Locate the cell with the specified text and output its [X, Y] center coordinate. 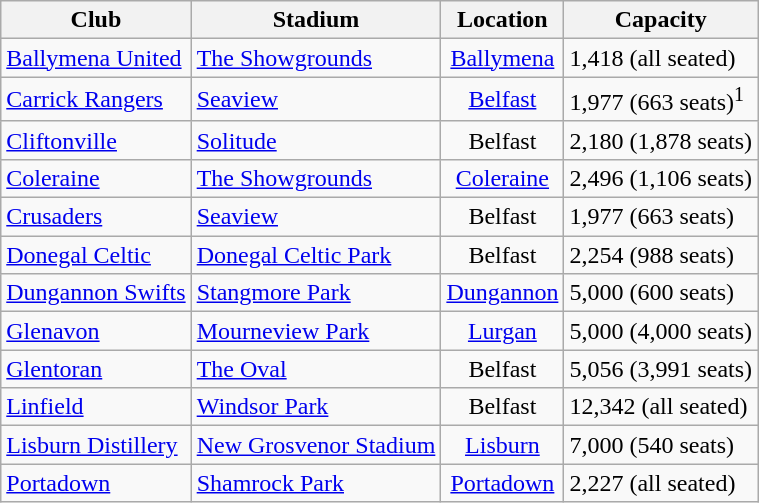
Lisburn [502, 445]
Solitude [316, 140]
Donegal Celtic [96, 255]
Dungannon [502, 293]
Linfield [96, 407]
New Grosvenor Stadium [316, 445]
Dungannon Swifts [96, 293]
Cliftonville [96, 140]
2,496 (1,106 seats) [661, 178]
1,977 (663 seats)1 [661, 100]
Lurgan [502, 331]
Glentoran [96, 369]
5,000 (4,000 seats) [661, 331]
1,977 (663 seats) [661, 217]
Stangmore Park [316, 293]
2,180 (1,878 seats) [661, 140]
1,418 (all seated) [661, 58]
Ballymena [502, 58]
Donegal Celtic Park [316, 255]
The Oval [316, 369]
2,227 (all seated) [661, 483]
5,000 (600 seats) [661, 293]
12,342 (all seated) [661, 407]
Ballymena United [96, 58]
Stadium [316, 20]
Glenavon [96, 331]
Shamrock Park [316, 483]
Crusaders [96, 217]
Mourneview Park [316, 331]
Windsor Park [316, 407]
Lisburn Distillery [96, 445]
5,056 (3,991 seats) [661, 369]
Capacity [661, 20]
Club [96, 20]
2,254 (988 seats) [661, 255]
Carrick Rangers [96, 100]
Location [502, 20]
7,000 (540 seats) [661, 445]
